Output the [X, Y] coordinate of the center of the cell containing the given text.  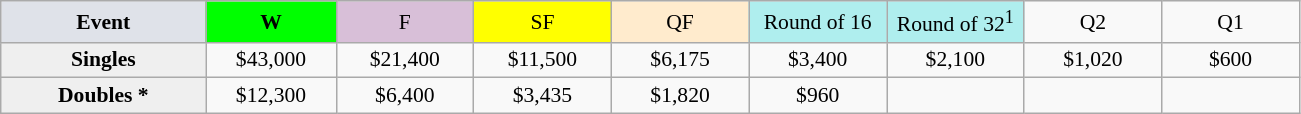
Q1 [1231, 22]
$600 [1231, 60]
Q2 [1093, 22]
Singles [104, 60]
$1,020 [1093, 60]
$2,100 [955, 60]
Event [104, 22]
Round of 321 [955, 22]
$3,400 [818, 60]
W [271, 22]
Doubles * [104, 96]
$11,500 [543, 60]
Round of 16 [818, 22]
QF [680, 22]
$12,300 [271, 96]
F [405, 22]
$6,175 [680, 60]
SF [543, 22]
$21,400 [405, 60]
$3,435 [543, 96]
$960 [818, 96]
$43,000 [271, 60]
$6,400 [405, 96]
$1,820 [680, 96]
